Determine the (X, Y) coordinate at the center of the cell enclosing the given text.  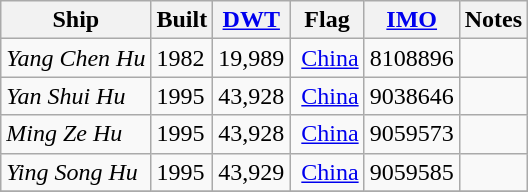
9059573 (412, 134)
8108896 (412, 58)
43,929 (252, 172)
9059585 (412, 172)
DWT (252, 20)
IMO (412, 20)
Ming Ze Hu (76, 134)
Yan Shui Hu (76, 96)
Ship (76, 20)
Notes (493, 20)
1982 (182, 58)
9038646 (412, 96)
Yang Chen Hu (76, 58)
Flag (327, 20)
19,989 (252, 58)
Ying Song Hu (76, 172)
Built (182, 20)
